Capture the cell that displays the provided text and extract its (X, Y) central coordinate. 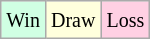
Win (24, 20)
Loss (126, 20)
Draw (72, 20)
